For the text-containing cell, return its midpoint in [X, Y] coordinate format. 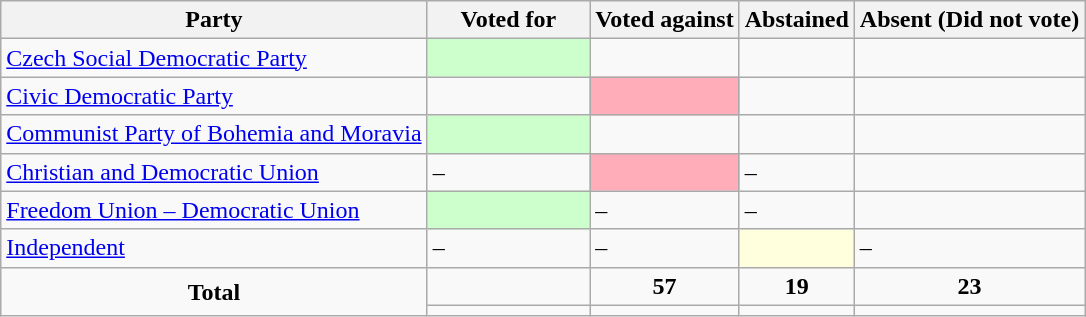
Voted against [665, 20]
Voted for [508, 20]
Abstained [796, 20]
23 [969, 286]
57 [665, 286]
Absent (Did not vote) [969, 20]
Independent [214, 248]
Freedom Union – Democratic Union [214, 210]
19 [796, 286]
Czech Social Democratic Party [214, 58]
Total [214, 292]
Civic Democratic Party [214, 96]
Party [214, 20]
Communist Party of Bohemia and Moravia [214, 134]
Christian and Democratic Union [214, 172]
